Identify which cell holds the provided text, then report its (X, Y) central coordinate. 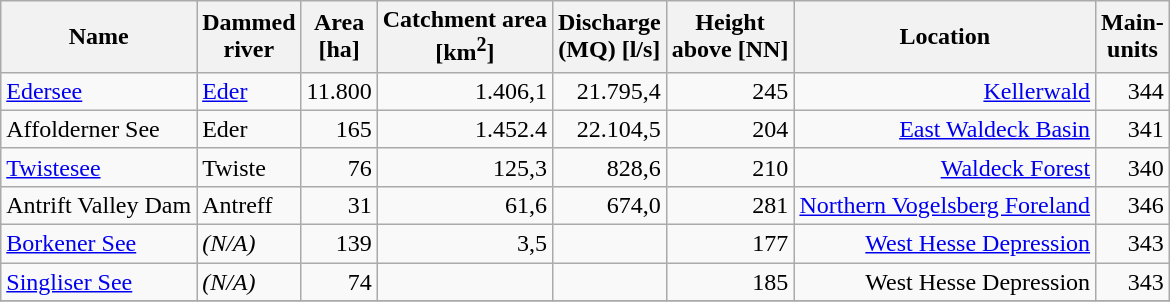
1.406,1 (464, 91)
344 (1133, 91)
Area [ha] (339, 37)
165 (339, 129)
Dammedriver (249, 37)
Name (99, 37)
Main-units (1133, 37)
828,6 (609, 167)
204 (730, 129)
East Waldeck Basin (945, 129)
Antrift Valley Dam (99, 205)
1.452.4 (464, 129)
31 (339, 205)
Singliser See (99, 282)
139 (339, 244)
3,5 (464, 244)
341 (1133, 129)
210 (730, 167)
281 (730, 205)
Affolderner See (99, 129)
674,0 (609, 205)
Northern Vogelsberg Foreland (945, 205)
Waldeck Forest (945, 167)
Antreff (249, 205)
76 (339, 167)
Kellerwald (945, 91)
340 (1133, 167)
Borkener See (99, 244)
Heightabove [NN] (730, 37)
22.104,5 (609, 129)
185 (730, 282)
Twistesee (99, 167)
346 (1133, 205)
245 (730, 91)
125,3 (464, 167)
Location (945, 37)
Discharge(MQ) [l/s] (609, 37)
177 (730, 244)
11.800 (339, 91)
Catchment area[km2] (464, 37)
Edersee (99, 91)
21.795,4 (609, 91)
61,6 (464, 205)
Twiste (249, 167)
74 (339, 282)
